Return (x, y) of the center of cell containing provided text 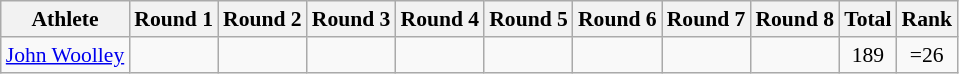
Athlete (66, 19)
Round 3 (352, 19)
Round 5 (528, 19)
Round 4 (440, 19)
Round 1 (174, 19)
189 (868, 55)
John Woolley (66, 55)
Rank (926, 19)
=26 (926, 55)
Round 8 (794, 19)
Round 6 (618, 19)
Total (868, 19)
Round 2 (262, 19)
Round 7 (706, 19)
